Return (X, Y) of the center of cell containing provided text 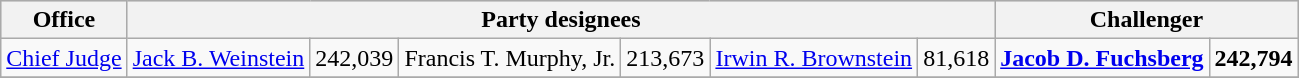
Chief Judge (64, 58)
Challenger (1146, 20)
Irwin R. Brownstein (814, 58)
Francis T. Murphy, Jr. (510, 58)
242,039 (354, 58)
242,794 (1254, 58)
213,673 (666, 58)
Jacob D. Fuchsberg (1102, 58)
Office (64, 20)
Party designees (561, 20)
81,618 (956, 58)
Jack B. Weinstein (218, 58)
